Provide the (x, y) coordinate of the cell's center where the given text is located.  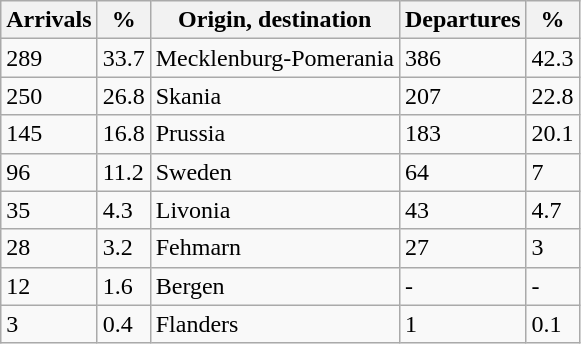
Flanders (274, 324)
145 (49, 134)
20.1 (552, 134)
Livonia (274, 210)
207 (462, 96)
26.8 (124, 96)
4.3 (124, 210)
43 (462, 210)
12 (49, 286)
64 (462, 172)
Sweden (274, 172)
Fehmarn (274, 248)
7 (552, 172)
250 (49, 96)
Bergen (274, 286)
0.1 (552, 324)
Arrivals (49, 20)
0.4 (124, 324)
35 (49, 210)
4.7 (552, 210)
289 (49, 58)
1.6 (124, 286)
386 (462, 58)
Departures (462, 20)
16.8 (124, 134)
Prussia (274, 134)
Mecklenburg-Pomerania (274, 58)
183 (462, 134)
22.8 (552, 96)
27 (462, 248)
3.2 (124, 248)
28 (49, 248)
96 (49, 172)
Skania (274, 96)
33.7 (124, 58)
11.2 (124, 172)
Origin, destination (274, 20)
42.3 (552, 58)
1 (462, 324)
